Scan for the cell matching the given text and deliver its [x, y] coordinate at center. 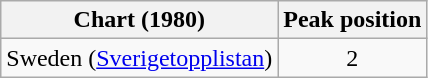
Sweden (Sverigetopplistan) [140, 58]
2 [352, 58]
Chart (1980) [140, 20]
Peak position [352, 20]
